Identify which cell holds the provided text, then report its [X, Y] central coordinate. 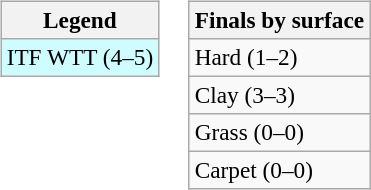
ITF WTT (4–5) [80, 57]
Legend [80, 20]
Hard (1–2) [279, 57]
Clay (3–3) [279, 95]
Finals by surface [279, 20]
Grass (0–0) [279, 133]
Carpet (0–0) [279, 171]
